Provide the (X, Y) coordinate of the cell's center where the given text is located.  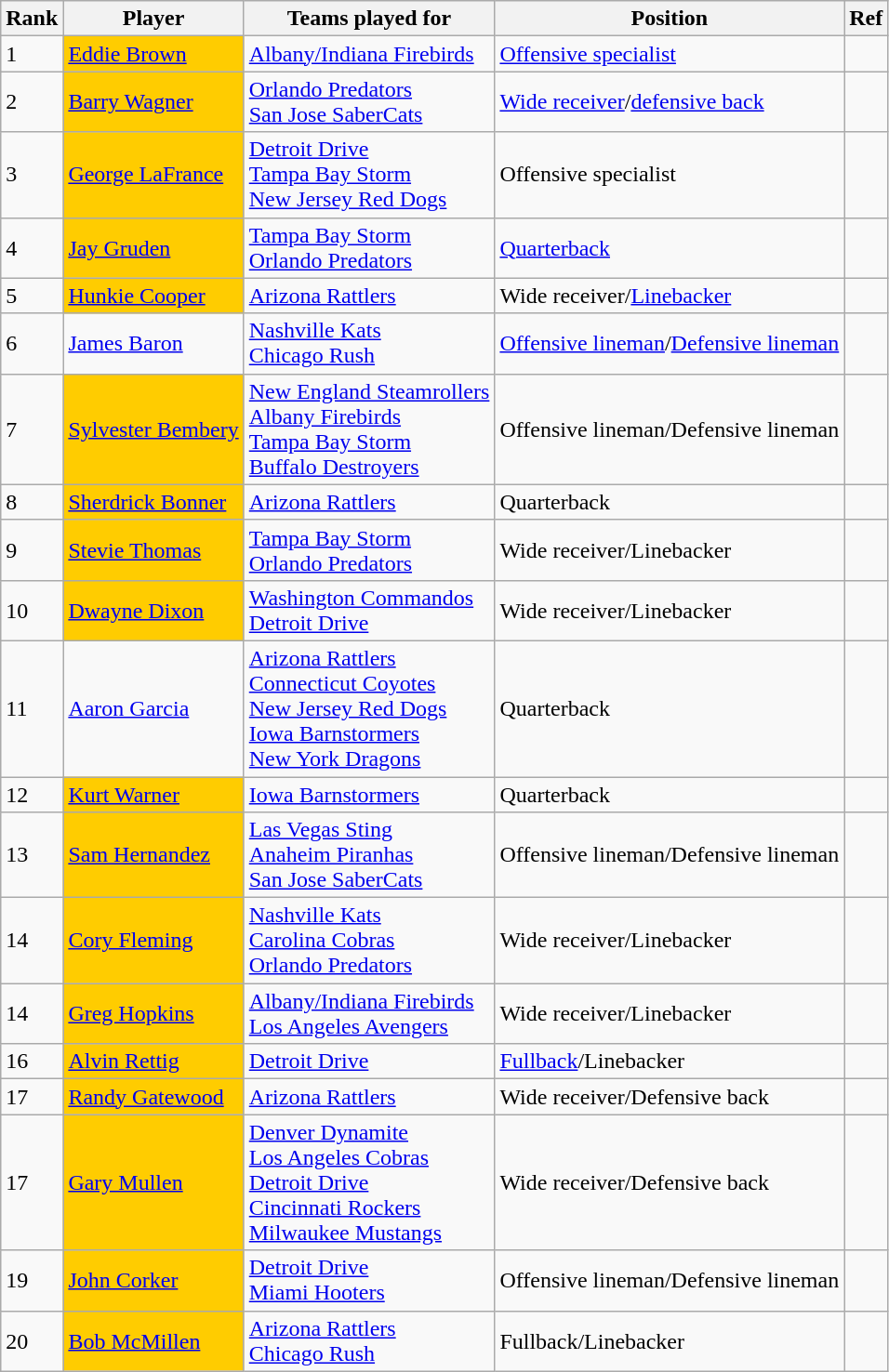
Sylvester Bembery (153, 429)
Eddie Brown (153, 54)
4 (32, 247)
Albany/Indiana Firebirds (369, 54)
Iowa Barnstormers (369, 795)
Hunkie Cooper (153, 296)
Albany/Indiana FirebirdsLos Angeles Avengers (369, 1013)
New England SteamrollersAlbany FirebirdsTampa Bay StormBuffalo Destroyers (369, 429)
Nashville KatsCarolina CobrasOrlando Predators (369, 941)
Aaron Garcia (153, 708)
Cory Fleming (153, 941)
10 (32, 610)
20 (32, 1340)
Sam Hernandez (153, 855)
8 (32, 502)
Las Vegas StingAnaheim PiranhasSan Jose SaberCats (369, 855)
Orlando PredatorsSan Jose SaberCats (369, 102)
Detroit DriveTampa Bay StormNew Jersey Red Dogs (369, 175)
Jay Gruden (153, 247)
16 (32, 1062)
Position (670, 19)
Washington CommandosDetroit Drive (369, 610)
Rank (32, 19)
11 (32, 708)
Kurt Warner (153, 795)
Detroit DriveMiami Hooters (369, 1281)
Greg Hopkins (153, 1013)
2 (32, 102)
Bob McMillen (153, 1340)
Barry Wagner (153, 102)
9 (32, 550)
5 (32, 296)
Nashville KatsChicago Rush (369, 344)
3 (32, 175)
Dwayne Dixon (153, 610)
Stevie Thomas (153, 550)
Arizona RattlersChicago Rush (369, 1340)
Sherdrick Bonner (153, 502)
Player (153, 19)
John Corker (153, 1281)
1 (32, 54)
6 (32, 344)
Detroit Drive (369, 1062)
7 (32, 429)
Wide receiver/defensive back (670, 102)
George LaFrance (153, 175)
Ref (867, 19)
Alvin Rettig (153, 1062)
James Baron (153, 344)
Gary Mullen (153, 1182)
Teams played for (369, 19)
Denver DynamiteLos Angeles CobrasDetroit DriveCincinnati RockersMilwaukee Mustangs (369, 1182)
13 (32, 855)
Randy Gatewood (153, 1097)
Arizona RattlersConnecticut CoyotesNew Jersey Red DogsIowa BarnstormersNew York Dragons (369, 708)
19 (32, 1281)
12 (32, 795)
